For the text-containing cell, return its midpoint in (X, Y) coordinate format. 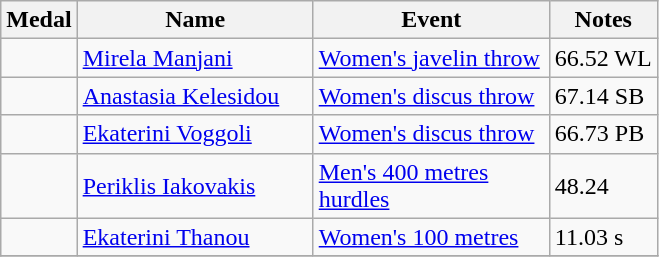
Women's 100 metres (431, 237)
Periklis Iakovakis (195, 186)
Women's javelin throw (431, 58)
66.52 WL (603, 58)
48.24 (603, 186)
Mirela Manjani (195, 58)
11.03 s (603, 237)
Name (195, 20)
Notes (603, 20)
Men's 400 metres hurdles (431, 186)
66.73 PB (603, 134)
Ekaterini Thanou (195, 237)
Ekaterini Voggoli (195, 134)
Medal (39, 20)
Event (431, 20)
Anastasia Kelesidou (195, 96)
67.14 SB (603, 96)
